Return (X, Y) of the center of cell containing provided text 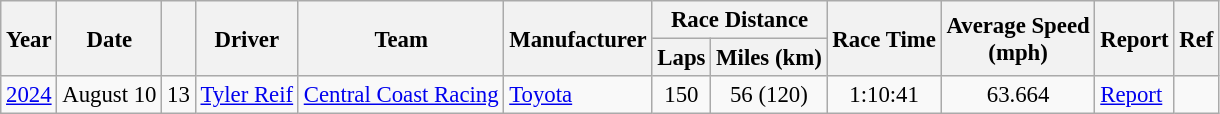
Laps (682, 58)
Team (400, 38)
Date (110, 38)
56 (120) (769, 95)
August 10 (110, 95)
Driver (246, 38)
Miles (km) (769, 58)
Race Distance (740, 20)
150 (682, 95)
63.664 (1018, 95)
Toyota (578, 95)
Average Speed(mph) (1018, 38)
2024 (29, 95)
Ref (1196, 38)
Central Coast Racing (400, 95)
Year (29, 38)
Tyler Reif (246, 95)
1:10:41 (884, 95)
Race Time (884, 38)
13 (178, 95)
Manufacturer (578, 38)
